Determine the (X, Y) coordinate at the center of the cell enclosing the given text.  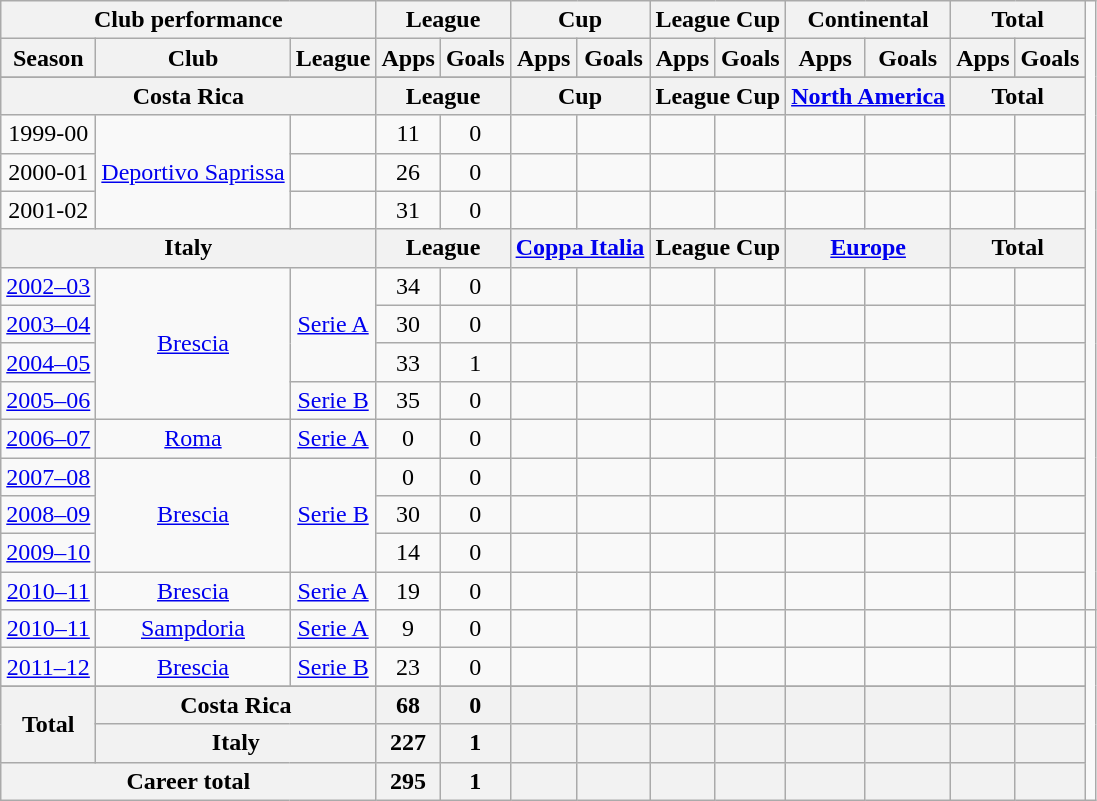
31 (408, 210)
2000-01 (48, 172)
295 (408, 781)
Deportivo Saprissa (193, 172)
19 (408, 591)
2008–09 (48, 515)
34 (408, 286)
2007–08 (48, 477)
Sampdoria (193, 629)
Career total (188, 781)
9 (408, 629)
14 (408, 553)
Continental (868, 20)
68 (408, 705)
2011–12 (48, 667)
Club (193, 58)
1999-00 (48, 134)
Europe (868, 248)
26 (408, 172)
2002–03 (48, 286)
2003–04 (48, 324)
North America (868, 96)
23 (408, 667)
2009–10 (48, 553)
227 (408, 743)
35 (408, 400)
Season (48, 58)
2004–05 (48, 362)
33 (408, 362)
Roma (193, 438)
Club performance (188, 20)
2006–07 (48, 438)
2001-02 (48, 210)
2005–06 (48, 400)
Coppa Italia (580, 248)
11 (408, 134)
